Provide the (x, y) coordinate of the cell's center where the given text is located.  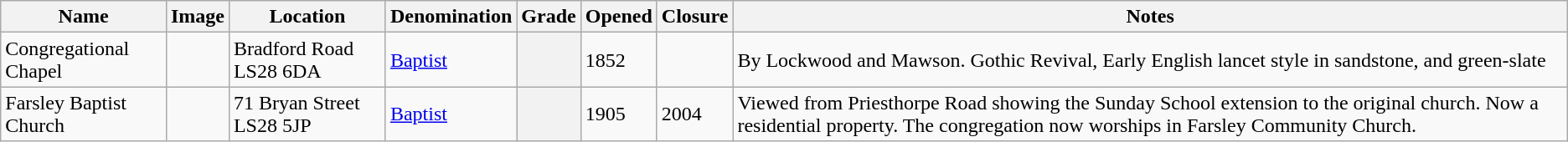
Congregational Chapel (84, 60)
1852 (618, 60)
1905 (618, 114)
Location (307, 17)
Farsley Baptist Church (84, 114)
By Lockwood and Mawson. Gothic Revival, Early English lancet style in sandstone, and green-slate (1150, 60)
Name (84, 17)
Notes (1150, 17)
Image (198, 17)
Closure (695, 17)
Opened (618, 17)
2004 (695, 114)
Bradford Road LS28 6DA (307, 60)
Grade (549, 17)
Denomination (451, 17)
71 Bryan StreetLS28 5JP (307, 114)
